Return [x, y] of the center of cell containing provided text 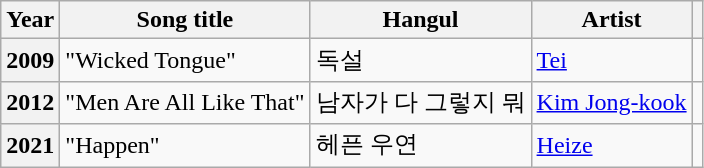
2009 [30, 60]
Kim Jong-kook [612, 102]
Hangul [420, 20]
Artist [612, 20]
2021 [30, 146]
"Men Are All Like That" [185, 102]
헤픈 우연 [420, 146]
"Happen" [185, 146]
Tei [612, 60]
"Wicked Tongue" [185, 60]
Song title [185, 20]
Year [30, 20]
2012 [30, 102]
남자가 다 그렇지 뭐 [420, 102]
Heize [612, 146]
독설 [420, 60]
